Locate the cell with the specified text and output its (X, Y) center coordinate. 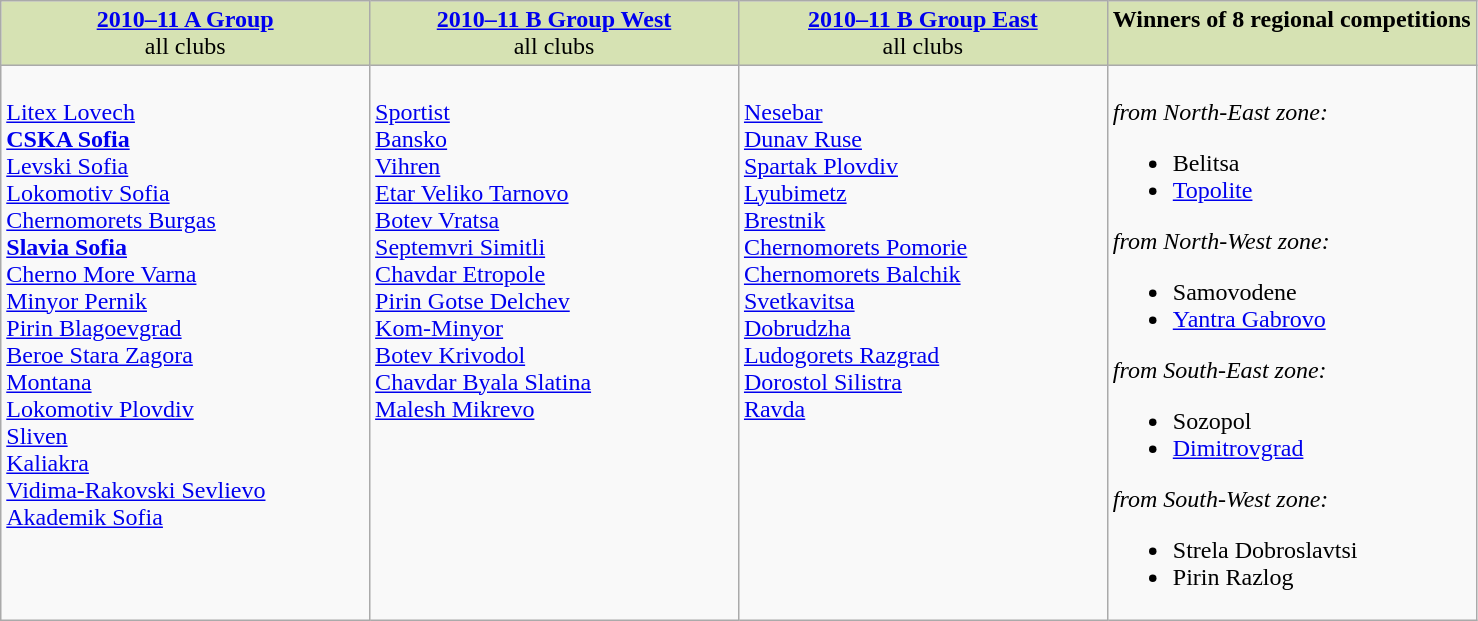
2010–11 A Groupall clubs (186, 34)
Winners of 8 regional competitions (1292, 34)
2010–11 B Group Eastall clubs (922, 34)
2010–11 B Group Westall clubs (554, 34)
